For the text-containing cell, return its midpoint in (X, Y) coordinate format. 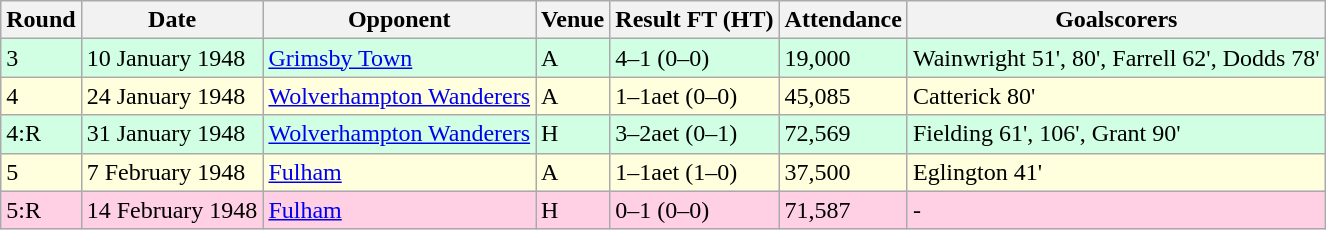
Grimsby Town (400, 58)
4–1 (0–0) (694, 58)
Fielding 61', 106', Grant 90' (1116, 134)
3–2aet (0–1) (694, 134)
5 (41, 172)
4 (41, 96)
1–1aet (1–0) (694, 172)
37,500 (843, 172)
Date (172, 20)
31 January 1948 (172, 134)
0–1 (0–0) (694, 210)
72,569 (843, 134)
Result FT (HT) (694, 20)
Goalscorers (1116, 20)
Wainwright 51', 80', Farrell 62', Dodds 78' (1116, 58)
7 February 1948 (172, 172)
Opponent (400, 20)
19,000 (843, 58)
14 February 1948 (172, 210)
5:R (41, 210)
45,085 (843, 96)
Attendance (843, 20)
- (1116, 210)
4:R (41, 134)
Catterick 80' (1116, 96)
1–1aet (0–0) (694, 96)
Venue (573, 20)
3 (41, 58)
10 January 1948 (172, 58)
71,587 (843, 210)
Round (41, 20)
24 January 1948 (172, 96)
Eglington 41' (1116, 172)
